Output the [x, y] coordinate of the center of the cell containing the given text.  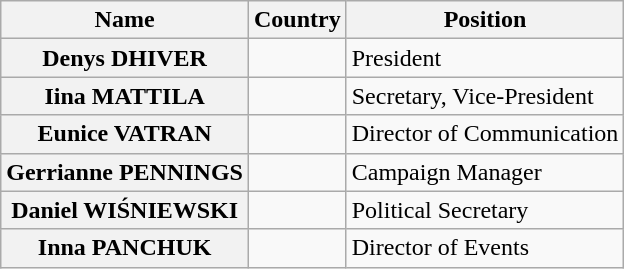
Political Secretary [485, 210]
Eunice VATRAN [125, 134]
President [485, 58]
Secretary, Vice-President [485, 96]
Director of Communication [485, 134]
Iina MATTILA [125, 96]
Country [297, 20]
Inna PANCHUK [125, 248]
Denys DHIVER [125, 58]
Daniel WIŚNIEWSKI [125, 210]
Director of Events [485, 248]
Name [125, 20]
Gerrianne PENNINGS [125, 172]
Campaign Manager [485, 172]
Position [485, 20]
